Output the [X, Y] coordinate of the center of the cell containing the given text.  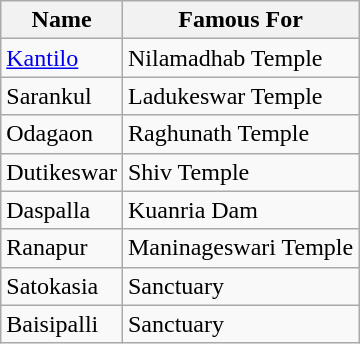
Nilamadhab Temple [240, 58]
Sarankul [62, 96]
Kantilo [62, 58]
Dutikeswar [62, 172]
Satokasia [62, 286]
Odagaon [62, 134]
Shiv Temple [240, 172]
Name [62, 20]
Famous For [240, 20]
Daspalla [62, 210]
Ladukeswar Temple [240, 96]
Kuanria Dam [240, 210]
Maninageswari Temple [240, 248]
Baisipalli [62, 324]
Raghunath Temple [240, 134]
Ranapur [62, 248]
